Provide the (x, y) coordinate of the cell's center where the given text is located.  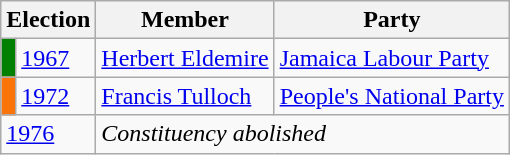
1972 (56, 96)
Election (48, 20)
1967 (56, 58)
Member (185, 20)
Jamaica Labour Party (392, 58)
Herbert Eldemire (185, 58)
Constituency abolished (303, 134)
1976 (48, 134)
Party (392, 20)
People's National Party (392, 96)
Francis Tulloch (185, 96)
